Output the [X, Y] coordinate of the center of the cell containing the given text.  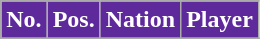
No. [24, 20]
Nation [140, 20]
Pos. [74, 20]
Player [220, 20]
